Determine the (x, y) coordinate at the center of the cell enclosing the given text.  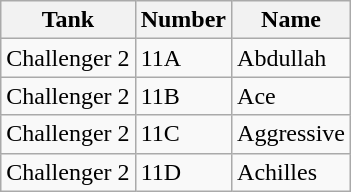
Name (292, 20)
Abdullah (292, 58)
Tank (68, 20)
11A (183, 58)
Achilles (292, 172)
11D (183, 172)
11C (183, 134)
11B (183, 96)
Aggressive (292, 134)
Ace (292, 96)
Number (183, 20)
